Find where the given text appears and provide that cell's center as (x, y) coordinate. 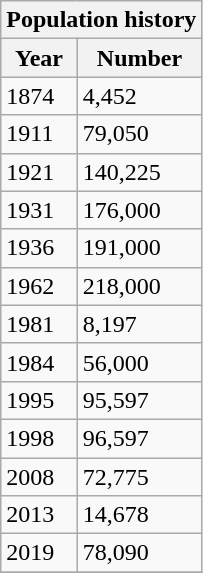
1911 (39, 134)
Number (140, 58)
79,050 (140, 134)
72,775 (140, 477)
191,000 (140, 248)
8,197 (140, 324)
176,000 (140, 210)
1936 (39, 248)
1931 (39, 210)
Year (39, 58)
96,597 (140, 438)
2013 (39, 515)
14,678 (140, 515)
1995 (39, 400)
1921 (39, 172)
1874 (39, 96)
95,597 (140, 400)
2019 (39, 553)
140,225 (140, 172)
78,090 (140, 553)
4,452 (140, 96)
Population history (102, 20)
1998 (39, 438)
2008 (39, 477)
1981 (39, 324)
56,000 (140, 362)
218,000 (140, 286)
1962 (39, 286)
1984 (39, 362)
